Scan for the cell matching the given text and deliver its [X, Y] coordinate at center. 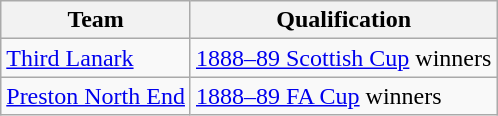
1888–89 FA Cup winners [343, 96]
Preston North End [96, 96]
Third Lanark [96, 58]
Team [96, 20]
1888–89 Scottish Cup winners [343, 58]
Qualification [343, 20]
